Determine the [X, Y] coordinate at the center of the cell enclosing the given text.  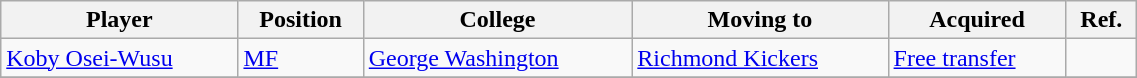
Player [120, 20]
Moving to [760, 20]
George Washington [498, 58]
College [498, 20]
Richmond Kickers [760, 58]
Position [300, 20]
Acquired [977, 20]
Koby Osei-Wusu [120, 58]
MF [300, 58]
Ref. [1102, 20]
Free transfer [977, 58]
